Search for the cell housing the specified text and yield its (X, Y) center coordinate. 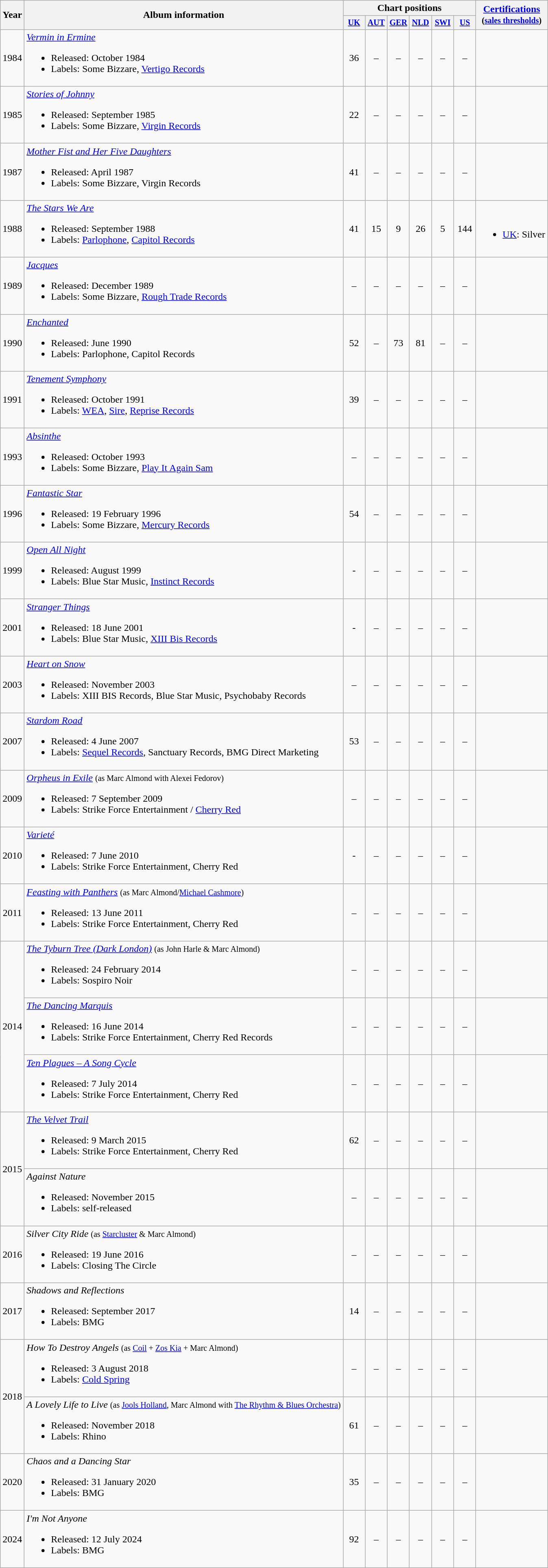
UK (354, 23)
Vermin in ErmineReleased: October 1984Labels: Some Bizzare, Vertigo Records (184, 58)
2017 (12, 1311)
2001 (12, 628)
How To Destroy Angels (as Coil + Zos Kia + Marc Almond)Released: 3 August 2018Labels: Cold Spring (184, 1368)
NLD (420, 23)
2020 (12, 1482)
Year (12, 15)
1984 (12, 58)
I'm Not AnyoneReleased: 12 July 2024Labels: BMG (184, 1539)
2003 (12, 685)
26 (420, 229)
9 (398, 229)
Ten Plagues – A Song CycleReleased: 7 July 2014Labels: Strike Force Entertainment, Cherry Red (184, 1083)
Album information (184, 15)
Stardom RoadReleased: 4 June 2007Labels: Sequel Records, Sanctuary Records, BMG Direct Marketing (184, 741)
Shadows and ReflectionsReleased: September 2017Labels: BMG (184, 1311)
1989 (12, 286)
Mother Fist and Her Five DaughtersReleased: April 1987Labels: Some Bizzare, Virgin Records (184, 172)
14 (354, 1311)
Stories of JohnnyReleased: September 1985Labels: Some Bizzare, Virgin Records (184, 115)
Tenement SymphonyReleased: October 1991Labels: WEA, Sire, Reprise Records (184, 400)
2009 (12, 798)
Certifications(sales thresholds) (512, 15)
35 (354, 1482)
73 (398, 343)
15 (376, 229)
36 (354, 58)
The Dancing MarquisReleased: 16 June 2014Labels: Strike Force Entertainment, Cherry Red Records (184, 1026)
2016 (12, 1254)
39 (354, 400)
JacquesReleased: December 1989Labels: Some Bizzare, Rough Trade Records (184, 286)
54 (354, 514)
1991 (12, 400)
A Lovely Life to Live (as Jools Holland, Marc Almond with The Rhythm & Blues Orchestra)Released: November 2018Labels: Rhino (184, 1425)
2024 (12, 1539)
1993 (12, 457)
1987 (12, 172)
52 (354, 343)
GER (398, 23)
Chaos and a Dancing StarReleased: 31 January 2020Labels: BMG (184, 1482)
81 (420, 343)
2010 (12, 855)
1990 (12, 343)
5 (443, 229)
92 (354, 1539)
Fantastic StarReleased: 19 February 1996Labels: Some Bizzare, Mercury Records (184, 514)
SWI (443, 23)
VarietéReleased: 7 June 2010Labels: Strike Force Entertainment, Cherry Red (184, 855)
Silver City Ride (as Starcluster & Marc Almond)Released: 19 June 2016Labels: Closing The Circle (184, 1254)
The Stars We AreReleased: September 1988Labels: Parlophone, Capitol Records (184, 229)
1999 (12, 571)
The Velvet TrailReleased: 9 March 2015Labels: Strike Force Entertainment, Cherry Red (184, 1140)
1985 (12, 115)
Chart positions (409, 8)
UK: Silver (512, 229)
144 (465, 229)
62 (354, 1140)
The Tyburn Tree (Dark London) (as John Harle & Marc Almond)Released: 24 February 2014Labels: Sospiro Noir (184, 969)
2018 (12, 1397)
53 (354, 741)
Stranger ThingsReleased: 18 June 2001Labels: Blue Star Music, XIII Bis Records (184, 628)
1988 (12, 229)
61 (354, 1425)
2007 (12, 741)
2011 (12, 912)
Open All NightReleased: August 1999Labels: Blue Star Music, Instinct Records (184, 571)
AUT (376, 23)
AbsintheReleased: October 1993Labels: Some Bizzare, Play It Again Sam (184, 457)
EnchantedReleased: June 1990Labels: Parlophone, Capitol Records (184, 343)
Against NatureReleased: November 2015Labels: self-released (184, 1197)
2015 (12, 1169)
Heart on SnowReleased: November 2003Labels: XIII BIS Records, Blue Star Music, Psychobaby Records (184, 685)
22 (354, 115)
US (465, 23)
Orpheus in Exile (as Marc Almond with Alexei Fedorov)Released: 7 September 2009Labels: Strike Force Entertainment / Cherry Red (184, 798)
1996 (12, 514)
Feasting with Panthers (as Marc Almond/Michael Cashmore)Released: 13 June 2011Labels: Strike Force Entertainment, Cherry Red (184, 912)
2014 (12, 1026)
